For the text-containing cell, return its midpoint in [X, Y] coordinate format. 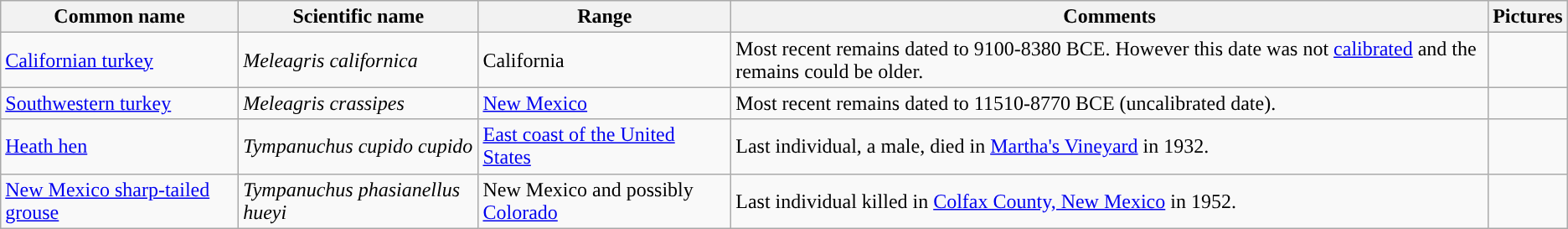
Range [605, 17]
Scientific name [358, 17]
East coast of the United States [605, 146]
New Mexico sharp-tailed grouse [120, 201]
Common name [120, 17]
Comments [1110, 17]
Southwestern turkey [120, 103]
Tympanuchus phasianellus hueyi [358, 201]
Heath hen [120, 146]
Meleagris californica [358, 60]
Tympanuchus cupido cupido [358, 146]
Last individual killed in Colfax County, New Mexico in 1952. [1110, 201]
Last individual, a male, died in Martha's Vineyard in 1932. [1110, 146]
Most recent remains dated to 11510-8770 BCE (uncalibrated date). [1110, 103]
Californian turkey [120, 60]
Meleagris crassipes [358, 103]
New Mexico and possibly Colorado [605, 201]
New Mexico [605, 103]
California [605, 60]
Most recent remains dated to 9100-8380 BCE. However this date was not calibrated and the remains could be older. [1110, 60]
Pictures [1528, 17]
